Search for the cell housing the specified text and yield its [X, Y] center coordinate. 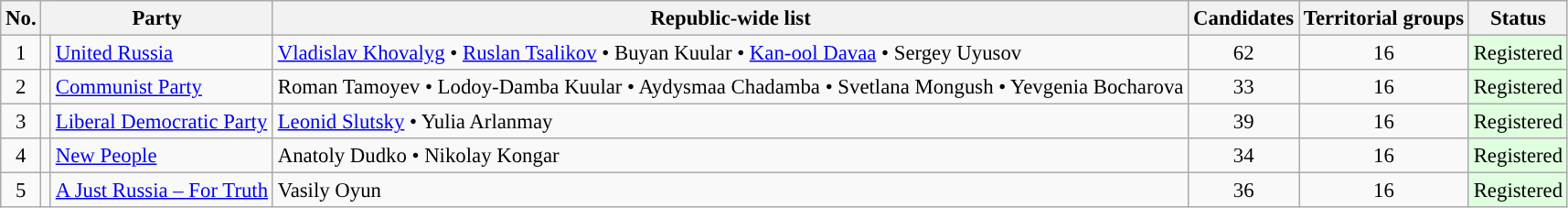
Vasily Oyun [730, 191]
United Russia [161, 53]
4 [21, 156]
33 [1243, 87]
A Just Russia – For Truth [161, 191]
Party [157, 18]
No. [21, 18]
Liberal Democratic Party [161, 122]
3 [21, 122]
Anatoly Dudko • Nikolay Kongar [730, 156]
Republic-wide list [730, 18]
36 [1243, 191]
Roman Tamoyev • Lodoy-Damba Kuular • Aydysmaa Chadamba • Svetlana Mongush • Yevgenia Bocharova [730, 87]
Candidates [1243, 18]
62 [1243, 53]
5 [21, 191]
Vladislav Khovalyg • Ruslan Tsalikov • Buyan Kuular • Kan-ool Davaa • Sergey Uyusov [730, 53]
New People [161, 156]
Territorial groups [1383, 18]
1 [21, 53]
2 [21, 87]
34 [1243, 156]
Status [1518, 18]
39 [1243, 122]
Leonid Slutsky • Yulia Arlanmay [730, 122]
Communist Party [161, 87]
